From the cell containing the given text, extract its center point as [x, y] coordinate. 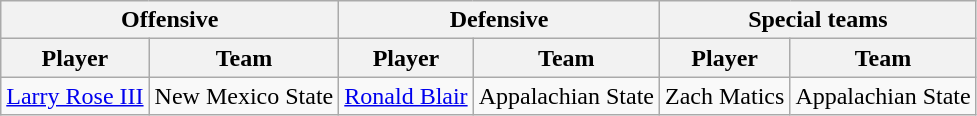
Zach Matics [724, 96]
Offensive [170, 20]
Defensive [500, 20]
New Mexico State [244, 96]
Larry Rose III [75, 96]
Ronald Blair [406, 96]
Special teams [818, 20]
